Pinpoint the cell where the given text exists, returning its [X, Y] midpoint coordinate. 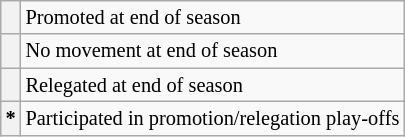
* [11, 118]
Relegated at end of season [213, 85]
Promoted at end of season [213, 17]
Participated in promotion/relegation play-offs [213, 118]
No movement at end of season [213, 51]
